Search for the cell housing the specified text and yield its [X, Y] center coordinate. 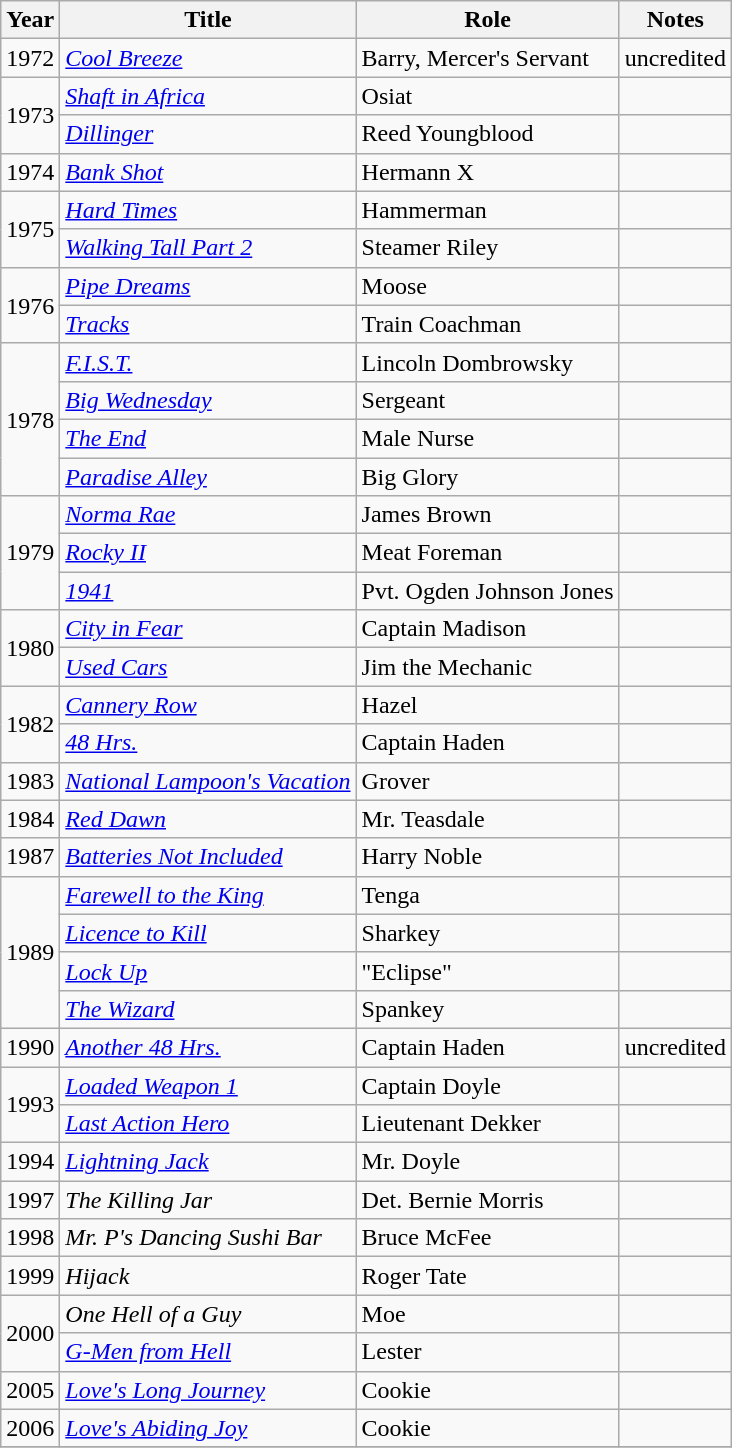
1978 [30, 419]
Hijack [208, 1276]
Batteries Not Included [208, 857]
48 Hrs. [208, 743]
Hazel [488, 705]
National Lampoon's Vacation [208, 781]
1983 [30, 781]
Used Cars [208, 667]
1993 [30, 1104]
1976 [30, 305]
2000 [30, 1333]
Harry Noble [488, 857]
One Hell of a Guy [208, 1314]
Moose [488, 286]
Norma Rae [208, 515]
Lincoln Dombrowsky [488, 362]
Big Glory [488, 477]
Jim the Mechanic [488, 667]
Red Dawn [208, 819]
Mr. P's Dancing Sushi Bar [208, 1238]
1974 [30, 172]
G-Men from Hell [208, 1352]
Sergeant [488, 400]
Hard Times [208, 210]
2005 [30, 1390]
1980 [30, 648]
1973 [30, 115]
Sharkey [488, 933]
Moe [488, 1314]
Steamer Riley [488, 248]
Pvt. Ogden Johnson Jones [488, 591]
2006 [30, 1428]
Bank Shot [208, 172]
Love's Abiding Joy [208, 1428]
Captain Doyle [488, 1085]
Tracks [208, 324]
Lester [488, 1352]
1975 [30, 229]
Male Nurse [488, 438]
1999 [30, 1276]
Roger Tate [488, 1276]
F.I.S.T. [208, 362]
Mr. Teasdale [488, 819]
Tenga [488, 895]
Grover [488, 781]
Farewell to the King [208, 895]
Lock Up [208, 971]
Walking Tall Part 2 [208, 248]
1998 [30, 1238]
1979 [30, 553]
Rocky II [208, 553]
1982 [30, 724]
Reed Youngblood [488, 134]
1984 [30, 819]
Spankey [488, 1009]
Year [30, 20]
Meat Foreman [488, 553]
Dillinger [208, 134]
James Brown [488, 515]
Last Action Hero [208, 1124]
Bruce McFee [488, 1238]
Shaft in Africa [208, 96]
Loaded Weapon 1 [208, 1085]
The End [208, 438]
Hammerman [488, 210]
Love's Long Journey [208, 1390]
Mr. Doyle [488, 1162]
Osiat [488, 96]
Captain Madison [488, 629]
1997 [30, 1200]
Paradise Alley [208, 477]
Notes [675, 20]
"Eclipse" [488, 971]
Lightning Jack [208, 1162]
Barry, Mercer's Servant [488, 58]
Cannery Row [208, 705]
Licence to Kill [208, 933]
Train Coachman [488, 324]
Lieutenant Dekker [488, 1124]
Big Wednesday [208, 400]
1989 [30, 952]
Title [208, 20]
1972 [30, 58]
Another 48 Hrs. [208, 1047]
The Killing Jar [208, 1200]
City in Fear [208, 629]
Det. Bernie Morris [488, 1200]
Cool Breeze [208, 58]
Hermann X [488, 172]
1994 [30, 1162]
Pipe Dreams [208, 286]
1987 [30, 857]
The Wizard [208, 1009]
1990 [30, 1047]
Role [488, 20]
1941 [208, 591]
